Scan for the cell matching the given text and deliver its [x, y] coordinate at center. 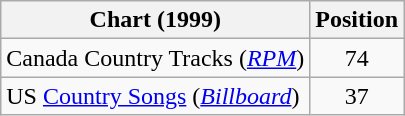
74 [357, 58]
Position [357, 20]
Chart (1999) [156, 20]
Canada Country Tracks (RPM) [156, 58]
37 [357, 96]
US Country Songs (Billboard) [156, 96]
